Determine the [x, y] coordinate at the center of the cell enclosing the given text.  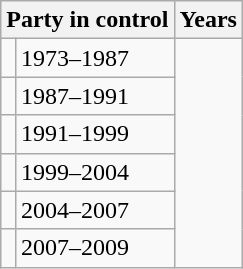
1987–1991 [94, 96]
2004–2007 [94, 210]
Party in control [88, 20]
1973–1987 [94, 58]
1999–2004 [94, 172]
Years [208, 20]
2007–2009 [94, 248]
1991–1999 [94, 134]
